Locate the cell with the specified text and output its [X, Y] center coordinate. 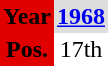
1968 [81, 16]
Year [27, 16]
17th [81, 50]
Pos. [27, 50]
